Locate the cell with the specified text and output its (X, Y) center coordinate. 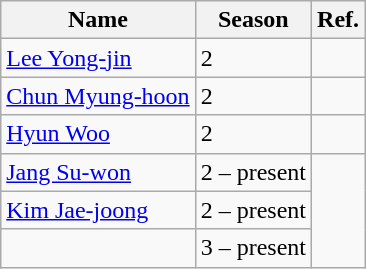
Ref. (338, 20)
3 – present (253, 248)
Jang Su-won (98, 172)
Lee Yong-jin (98, 58)
Kim Jae-joong (98, 210)
Chun Myung-hoon (98, 96)
Season (253, 20)
Hyun Woo (98, 134)
Name (98, 20)
